Capture the cell that displays the provided text and extract its (x, y) central coordinate. 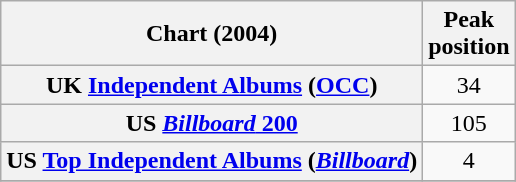
34 (469, 85)
105 (469, 123)
UK Independent Albums (OCC) (212, 85)
US Billboard 200 (212, 123)
Chart (2004) (212, 34)
US Top Independent Albums (Billboard) (212, 161)
Peakposition (469, 34)
4 (469, 161)
